Search for the cell housing the specified text and yield its (X, Y) center coordinate. 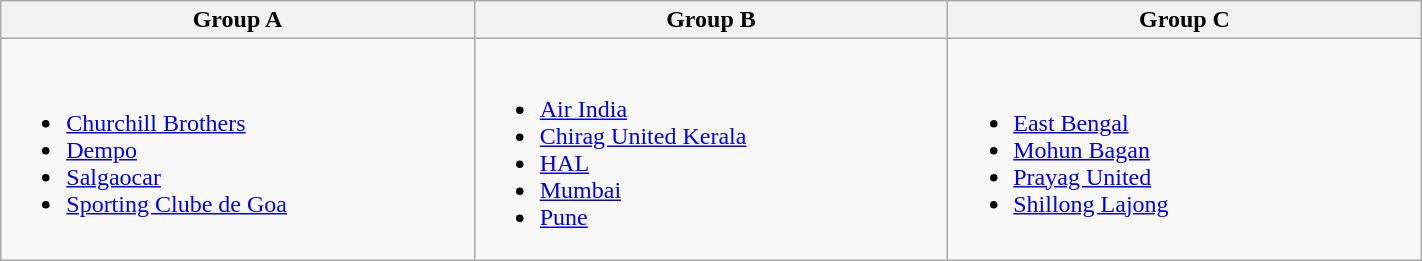
East BengalMohun BaganPrayag UnitedShillong Lajong (1185, 150)
Air IndiaChirag United KeralaHALMumbaiPune (710, 150)
Churchill BrothersDempoSalgaocarSporting Clube de Goa (238, 150)
Group C (1185, 20)
Group B (710, 20)
Group A (238, 20)
